Return the (X, Y) coordinate for the center point of the cell that contains the specified text.  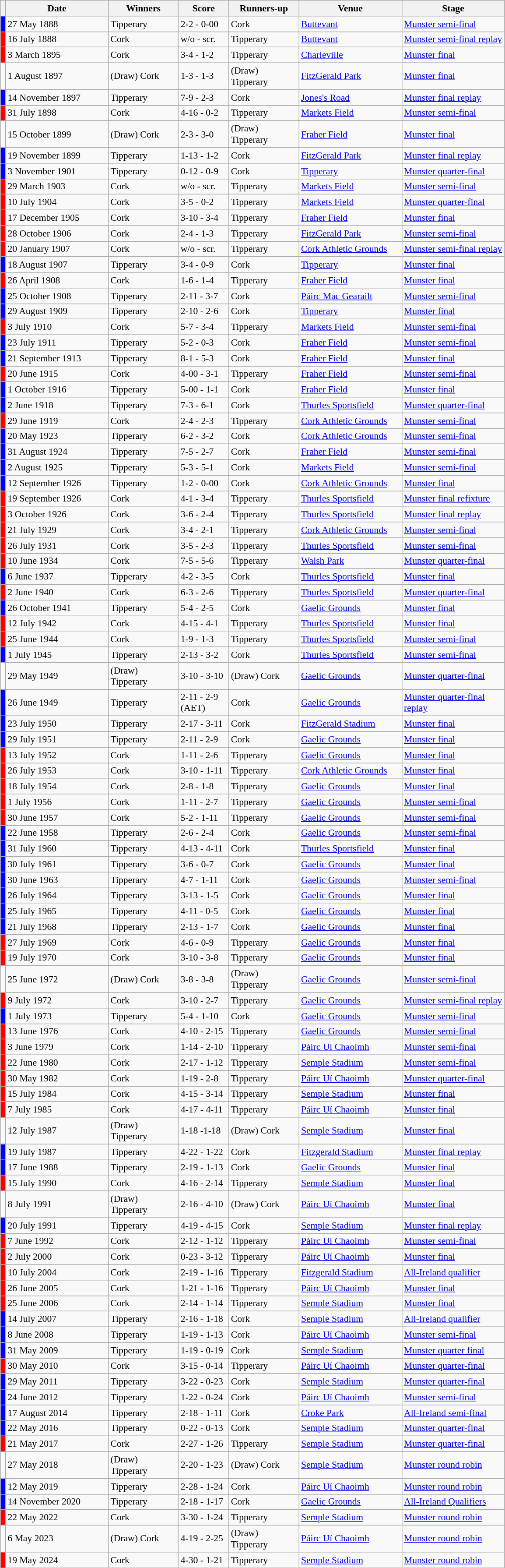
1-9 - 1-3 (204, 639)
29 March 1903 (57, 187)
2-3 - 3-0 (204, 134)
9 July 1972 (57, 1000)
10 July 1904 (57, 202)
0-12 - 0-9 (204, 171)
18 August 1907 (57, 265)
Runners-up (264, 8)
4-19 - 4-15 (204, 1225)
5-3 - 5-1 (204, 468)
31 July 1960 (57, 849)
2-4 - 2-3 (204, 421)
1-2 - 0-00 (204, 483)
Munster quarter final (453, 1350)
2-2 - 0-00 (204, 24)
3-6 - 0-7 (204, 865)
2-17 - 1-12 (204, 1063)
2 August 1925 (57, 468)
18 July 1954 (57, 787)
26 July 1964 (57, 896)
Charleville (350, 55)
31 July 1898 (57, 113)
FitzGerald Stadium (350, 724)
25 June 1972 (57, 979)
1-21 - 1-16 (204, 1288)
2-18 - 1-17 (204, 1502)
22 June 1980 (57, 1063)
1 July 1945 (57, 655)
20 June 1915 (57, 374)
2-11 - 2-9 (204, 740)
4-11 - 0-5 (204, 911)
19 July 1987 (57, 1152)
2-28 - 1-24 (204, 1487)
4-17 - 4-11 (204, 1110)
3-10 - 3-10 (204, 676)
2-16 - 1-18 (204, 1319)
3-10 - 3-4 (204, 218)
21 July 1929 (57, 530)
5-4 - 2-5 (204, 608)
3-22 - 0-23 (204, 1382)
27 May 1888 (57, 24)
13 June 1976 (57, 1031)
8 July 1991 (57, 1204)
3 November 1901 (57, 171)
4-19 - 2-25 (204, 1539)
29 May 2011 (57, 1382)
17 August 2014 (57, 1413)
2-14 - 1-14 (204, 1303)
28 October 1906 (57, 233)
2-13 - 1-7 (204, 927)
2-20 - 1-23 (204, 1466)
21 May 2017 (57, 1444)
3-5 - 2-3 (204, 546)
1-11 - 2-7 (204, 802)
3-4 - 1-2 (204, 55)
17 June 1988 (57, 1168)
26 June 1949 (57, 703)
4-16 - 0-2 (204, 113)
3-10 - 3-8 (204, 958)
3-6 - 2-4 (204, 515)
1 July 1956 (57, 802)
1-18 -1-18 (204, 1131)
7-5 - 2-7 (204, 452)
3-13 - 1-5 (204, 896)
6 June 1937 (57, 577)
16 July 1888 (57, 39)
1-19 - 1-13 (204, 1335)
15 July 1990 (57, 1183)
12 July 1987 (57, 1131)
2-11 - 3-7 (204, 296)
0-22 - 0-13 (204, 1428)
Munster final refixture (453, 499)
Winners (144, 8)
5-7 - 3-4 (204, 327)
25 June 2006 (57, 1303)
Stage (453, 8)
23 July 1950 (57, 724)
19 November 1899 (57, 155)
4-13 - 4-11 (204, 849)
1-13 - 1-2 (204, 155)
Score (204, 8)
26 October 1941 (57, 608)
29 May 1949 (57, 676)
30 June 1957 (57, 818)
22 May 2016 (57, 1428)
5-2 - 1-11 (204, 818)
26 July 1931 (57, 546)
Páirc Mac Gearailt (350, 296)
Date (57, 8)
2 June 1940 (57, 593)
12 May 2019 (57, 1487)
3-15 - 0-14 (204, 1366)
1 August 1897 (57, 76)
31 August 1924 (57, 452)
30 July 1961 (57, 865)
21 July 1968 (57, 927)
7-9 - 2-3 (204, 98)
19 May 2024 (57, 1560)
27 July 1969 (57, 943)
26 July 1953 (57, 771)
2 June 1918 (57, 405)
25 July 1965 (57, 911)
4-10 - 2-15 (204, 1031)
Jones's Road (350, 98)
1-19 - 0-19 (204, 1350)
1-11 - 2-6 (204, 755)
31 May 2009 (57, 1350)
7-3 - 6-1 (204, 405)
19 July 1970 (57, 958)
29 July 1951 (57, 740)
1-3 - 1-3 (204, 76)
All-Ireland semi-final (453, 1413)
2-8 - 1-8 (204, 787)
12 September 1926 (57, 483)
2-27 - 1-26 (204, 1444)
19 September 1926 (57, 499)
6 May 2023 (57, 1539)
4-22 - 1-22 (204, 1152)
30 June 1963 (57, 880)
Walsh Park (350, 561)
4-15 - 3-14 (204, 1094)
4-6 - 0-9 (204, 943)
27 May 2018 (57, 1466)
3-8 - 3-8 (204, 979)
All-Ireland Qualifiers (453, 1502)
23 July 1911 (57, 343)
8-1 - 5-3 (204, 358)
2 July 2000 (57, 1257)
7-5 - 5-6 (204, 561)
3 July 1910 (57, 327)
14 November 2020 (57, 1502)
10 June 1934 (57, 561)
10 July 2004 (57, 1272)
25 October 1908 (57, 296)
24 June 2012 (57, 1397)
3-10 - 1-11 (204, 771)
Munster quarter-final replay (453, 703)
1-6 - 1-4 (204, 280)
3-4 - 0-9 (204, 265)
20 May 1923 (57, 436)
29 August 1909 (57, 311)
2-13 - 3-2 (204, 655)
26 June 2005 (57, 1288)
8 June 2008 (57, 1335)
15 July 1984 (57, 1094)
21 September 1913 (57, 358)
4-15 - 4-1 (204, 624)
5-2 - 0-3 (204, 343)
14 July 2007 (57, 1319)
12 July 1942 (57, 624)
4-00 - 3-1 (204, 374)
3 October 1926 (57, 515)
4-16 - 2-14 (204, 1183)
4-1 - 3-4 (204, 499)
6-2 - 3-2 (204, 436)
1 July 1973 (57, 1016)
7 July 1985 (57, 1110)
1-19 - 2-8 (204, 1078)
2-16 - 4-10 (204, 1204)
26 April 1908 (57, 280)
4-2 - 3-5 (204, 577)
2-12 - 1-12 (204, 1241)
5-00 - 1-1 (204, 390)
30 May 2010 (57, 1366)
2-11 - 2-9(AET) (204, 703)
7 June 1992 (57, 1241)
3-30 - 1-24 (204, 1518)
3 June 1979 (57, 1047)
2-10 - 2-6 (204, 311)
17 December 1905 (57, 218)
2-19 - 1-13 (204, 1168)
2-4 - 1-3 (204, 233)
4-30 - 1-21 (204, 1560)
5-4 - 1-10 (204, 1016)
Croke Park (350, 1413)
20 January 1907 (57, 249)
29 June 1919 (57, 421)
2-17 - 3-11 (204, 724)
Venue (350, 8)
3 March 1895 (57, 55)
22 May 2022 (57, 1518)
1 October 1916 (57, 390)
2-18 - 1-11 (204, 1413)
13 July 1952 (57, 755)
0-23 - 3-12 (204, 1257)
2-6 - 2-4 (204, 833)
1-22 - 0-24 (204, 1397)
20 July 1991 (57, 1225)
14 November 1897 (57, 98)
6-3 - 2-6 (204, 593)
3-4 - 2-1 (204, 530)
22 June 1958 (57, 833)
30 May 1982 (57, 1078)
4-7 - 1-11 (204, 880)
15 October 1899 (57, 134)
3-5 - 0-2 (204, 202)
3-10 - 2-7 (204, 1000)
25 June 1944 (57, 639)
1-14 - 2-10 (204, 1047)
2-19 - 1-16 (204, 1272)
